Determine the [X, Y] coordinate at the center of the cell enclosing the given text.  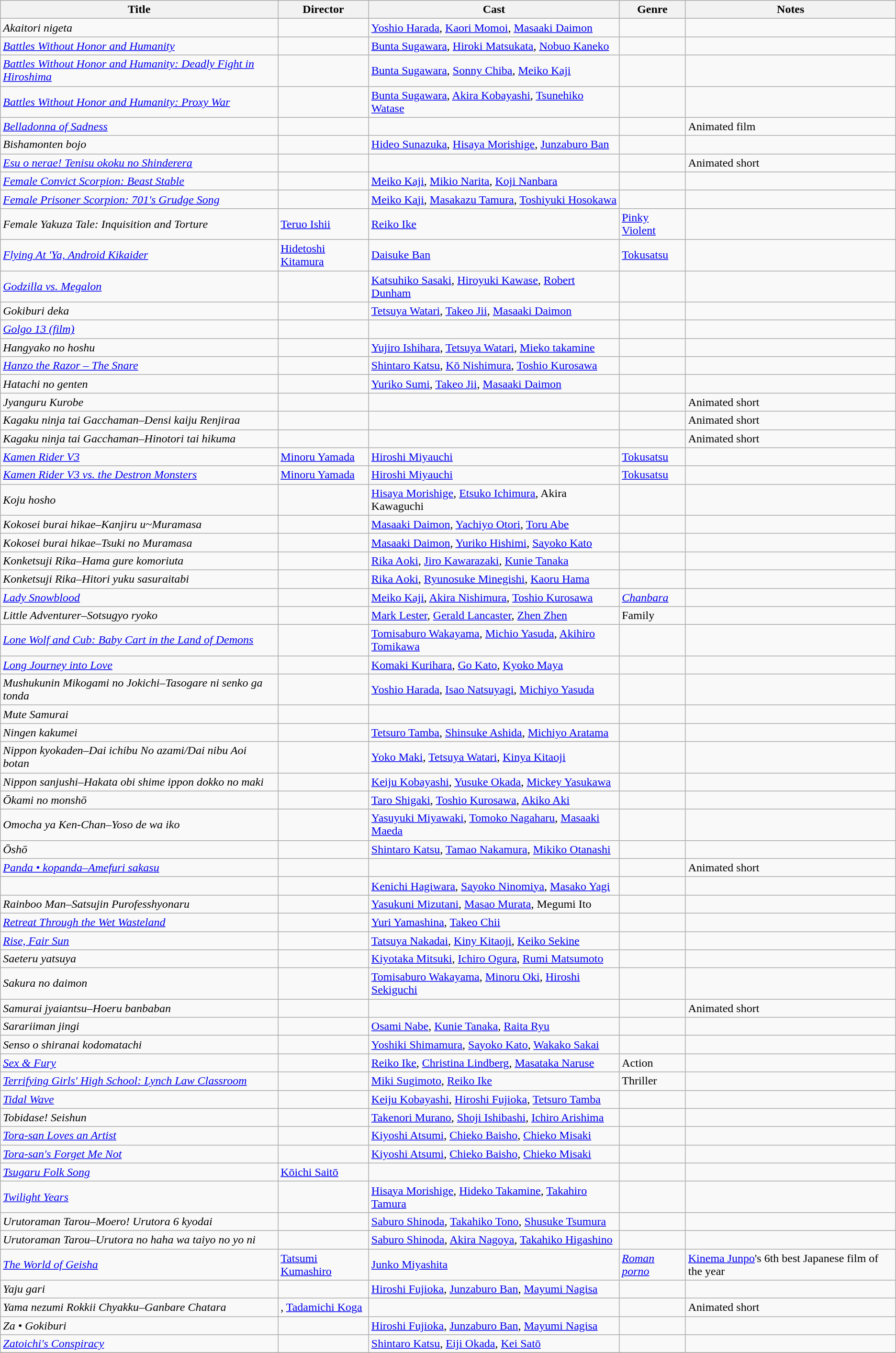
Konketsuji Rika–Hama gure komoriuta [139, 561]
Bishamonten bojo [139, 145]
Kamen Rider V3 vs. the Destron Monsters [139, 475]
Keiju Kobayashi, Hiroshi Fujioka, Tetsuro Tamba [494, 1099]
Title [139, 10]
Saburo Shinoda, Akira Nagoya, Takahiko Higashino [494, 1240]
Battles Without Honor and Humanity: Deadly Fight in Hiroshima [139, 71]
Terrifying Girls' High School: Lynch Law Classroom [139, 1081]
Godzilla vs. Megalon [139, 286]
Yoko Maki, Tetsuya Watari, Kinya Kitaoji [494, 757]
Kagaku ninja tai Gacchaman–Densi kaiju Renjiraa [139, 420]
Tsugaru Folk Song [139, 1172]
Urutoraman Tarou–Moero! Urutora 6 kyodai [139, 1221]
Komaki Kurihara, Go Kato, Kyoko Maya [494, 665]
Pinky Violent [652, 224]
Takenori Murano, Shoji Ishibashi, Ichiro Arishima [494, 1117]
Notes [791, 10]
Ningen kakumei [139, 733]
Esu o nerae! Tenisu okoku no Shinderera [139, 163]
Kokosei burai hikae–Kanjiru u~Muramasa [139, 524]
Kōichi Saitō [324, 1172]
Masaaki Daimon, Yachiyo Otori, Toru Abe [494, 524]
Rika Aoki, Ryunosuke Minegishi, Kaoru Hama [494, 579]
Bunta Sugawara, Sonny Chiba, Meiko Kaji [494, 71]
Tomisaburo Wakayama, Minoru Oki, Hiroshi Sekiguchi [494, 983]
Lady Snowblood [139, 597]
Kiyotaka Mitsuki, Ichiro Ogura, Rumi Matsumoto [494, 959]
Keiju Kobayashi, Yusuke Okada, Mickey Yasukawa [494, 782]
Belladonna of Sadness [139, 126]
Daisuke Ban [494, 255]
Battles Without Honor and Humanity [139, 46]
Kenichi Hagiwara, Sayoko Ninomiya, Masako Yagi [494, 886]
Yujiro Ishihara, Tetsuya Watari, Mieko takamine [494, 348]
Little Adventurer–Sotsugyo ryoko [139, 616]
Battles Without Honor and Humanity: Proxy War [139, 101]
Yasuyuki Miyawaki, Tomoko Nagaharu, Masaaki Maeda [494, 824]
The World of Geisha [139, 1264]
Saburo Shinoda, Takahiko Tono, Shusuke Tsumura [494, 1221]
Yoshio Harada, Isao Natsuyagi, Michiyo Yasuda [494, 689]
Hanzo the Razor – The Snare [139, 366]
Kamen Rider V3 [139, 457]
Lone Wolf and Cub: Baby Cart in the Land of Demons [139, 641]
Tatsuya Nakadai, Kiny Kitaoji, Keiko Sekine [494, 941]
Bunta Sugawara, Akira Kobayashi, Tsunehiko Watase [494, 101]
Saeteru yatsuya [139, 959]
Sarariiman jingi [139, 1026]
Reiko Ike [494, 224]
Reiko Ike, Christina Lindberg, Masataka Naruse [494, 1063]
Thriller [652, 1081]
Miki Sugimoto, Reiko Ike [494, 1081]
Flying At 'Ya, Android Kikaider [139, 255]
Mute Samurai [139, 714]
Junko Miyashita [494, 1264]
Yoshio Harada, Kaori Momoi, Masaaki Daimon [494, 28]
Nippon sanjushi–Hakata obi shime ippon dokko no maki [139, 782]
Yama nezumi Rokkii Chyakku–Ganbare Chatara [139, 1308]
Action [652, 1063]
Akaitori nigeta [139, 28]
Female Convict Scorpion: Beast Stable [139, 181]
Za • Gokiburi [139, 1326]
Gokiburi deka [139, 311]
Shintaro Katsu, Kō Nishimura, Toshio Kurosawa [494, 366]
Mushukunin Mikogami no Jokichi–Tasogare ni senko ga tonda [139, 689]
Hangyako no hoshu [139, 348]
Konketsuji Rika–Hitori yuku sasuraitabi [139, 579]
Female Yakuza Tale: Inquisition and Torture [139, 224]
Animated film [791, 126]
Tatsumi Kumashiro [324, 1264]
Koju hosho [139, 500]
Yasukuni Mizutani, Masao Murata, Megumi Ito [494, 904]
Director [324, 10]
Family [652, 616]
Meiko Kaji, Masakazu Tamura, Toshiyuki Hosokawa [494, 199]
Roman porno [652, 1264]
Senso o shiranai kodomatachi [139, 1045]
Female Prisoner Scorpion: 701's Grudge Song [139, 199]
Katsuhiko Sasaki, Hiroyuki Kawase, Robert Dunham [494, 286]
Genre [652, 10]
Tobidase! Seishun [139, 1117]
Kinema Junpo's 6th best Japanese film of the year [791, 1264]
Cast [494, 10]
Chanbara [652, 597]
Retreat Through the Wet Wasteland [139, 922]
, Tadamichi Koga [324, 1308]
Panda • kopanda–Amefuri sakasu [139, 868]
Urutoraman Tarou–Urutora no haha wa taiyo no yo ni [139, 1240]
Hatachi no genten [139, 384]
Sakura no daimon [139, 983]
Shintaro Katsu, Tamao Nakamura, Mikiko Otanashi [494, 849]
Masaaki Daimon, Yuriko Hishimi, Sayoko Kato [494, 542]
Hisaya Morishige, Hideko Takamine, Takahiro Tamura [494, 1197]
Rise, Fair Sun [139, 941]
Yuri Yamashina, Takeo Chii [494, 922]
Nippon kyokaden–Dai ichibu No azami/Dai nibu Aoi botan [139, 757]
Meiko Kaji, Mikio Narita, Koji Nanbara [494, 181]
Tora-san Loves an Artist [139, 1136]
Jyanguru Kurobe [139, 402]
Teruo Ishii [324, 224]
Rainboo Man–Satsujin Purofesshyonaru [139, 904]
Tora-san's Forget Me Not [139, 1154]
Tetsuya Watari, Takeo Jii, Masaaki Daimon [494, 311]
Ōkami no monshō [139, 800]
Hisaya Morishige, Etsuko Ichimura, Akira Kawaguchi [494, 500]
Yuriko Sumi, Takeo Jii, Masaaki Daimon [494, 384]
Shintaro Katsu, Eiji Okada, Kei Satō [494, 1344]
Sex & Fury [139, 1063]
Osami Nabe, Kunie Tanaka, Raita Ryu [494, 1026]
Kagaku ninja tai Gacchaman–Hinotori tai hikuma [139, 439]
Long Journey into Love [139, 665]
Golgo 13 (film) [139, 329]
Twilight Years [139, 1197]
Kokosei burai hikae–Tsuki no Muramasa [139, 542]
Zatoichi's Conspiracy [139, 1344]
Hideo Sunazuka, Hisaya Morishige, Junzaburo Ban [494, 145]
Tidal Wave [139, 1099]
Taro Shigaki, Toshio Kurosawa, Akiko Aki [494, 800]
Hidetoshi Kitamura [324, 255]
Rika Aoki, Jiro Kawarazaki, Kunie Tanaka [494, 561]
Ōshō [139, 849]
Mark Lester, Gerald Lancaster, Zhen Zhen [494, 616]
Bunta Sugawara, Hiroki Matsukata, Nobuo Kaneko [494, 46]
Omocha ya Ken-Chan–Yoso de wa iko [139, 824]
Meiko Kaji, Akira Nishimura, Toshio Kurosawa [494, 597]
Samurai jyaiantsu–Hoeru banbaban [139, 1008]
Yaju gari [139, 1289]
Yoshiki Shimamura, Sayoko Kato, Wakako Sakai [494, 1045]
Tomisaburo Wakayama, Michio Yasuda, Akihiro Tomikawa [494, 641]
Tetsuro Tamba, Shinsuke Ashida, Michiyo Aratama [494, 733]
